For the text-containing cell, return its midpoint in [x, y] coordinate format. 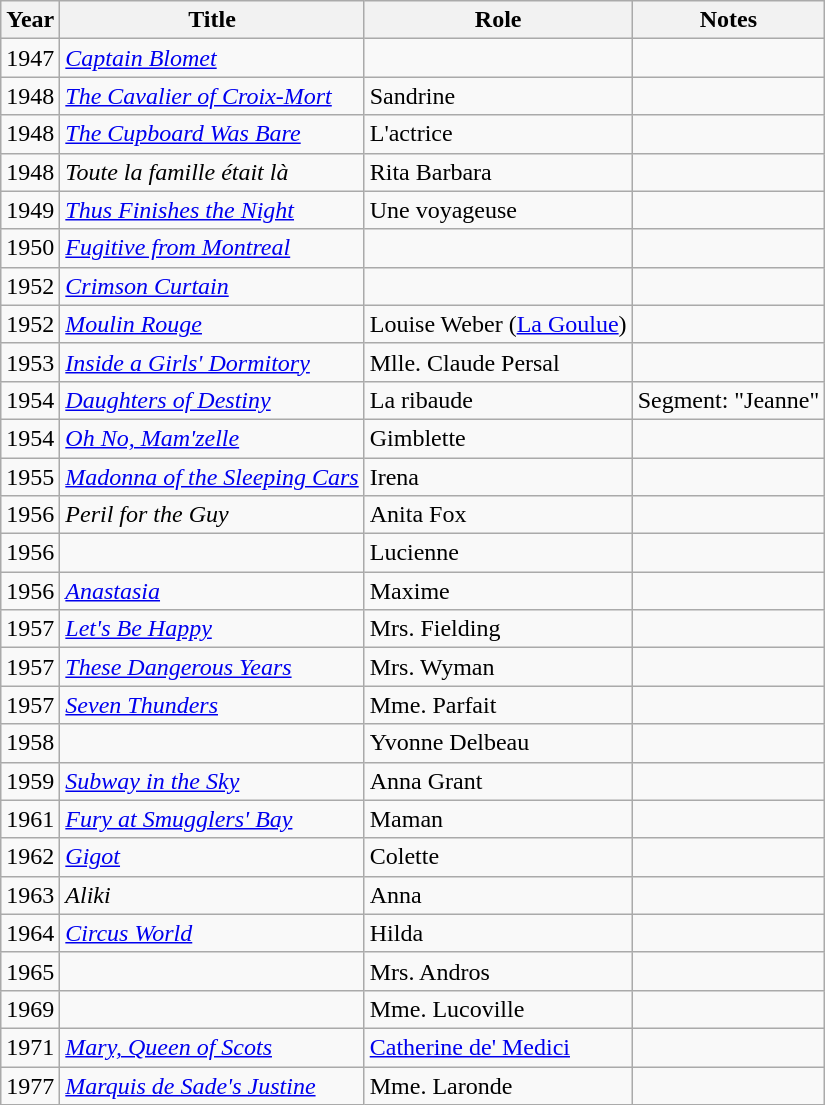
The Cavalier of Croix-Mort [212, 96]
Year [30, 20]
Captain Blomet [212, 58]
Mrs. Wyman [498, 667]
1953 [30, 362]
Mrs. Fielding [498, 629]
Role [498, 20]
Mme. Laronde [498, 1085]
Rita Barbara [498, 172]
Daughters of Destiny [212, 400]
Hilda [498, 933]
Yvonne Delbeau [498, 743]
L'actrice [498, 134]
Irena [498, 477]
1958 [30, 743]
Let's Be Happy [212, 629]
Madonna of the Sleeping Cars [212, 477]
Mlle. Claude Persal [498, 362]
1955 [30, 477]
Maman [498, 819]
The Cupboard Was Bare [212, 134]
Notes [728, 20]
Louise Weber (La Goulue) [498, 324]
Anna [498, 895]
Segment: "Jeanne" [728, 400]
1971 [30, 1047]
Lucienne [498, 553]
1963 [30, 895]
Gigot [212, 857]
Colette [498, 857]
Inside a Girls' Dormitory [212, 362]
Moulin Rouge [212, 324]
Marquis de Sade's Justine [212, 1085]
1959 [30, 781]
Anastasia [212, 591]
Seven Thunders [212, 705]
Mme. Lucoville [498, 1009]
Fury at Smugglers' Bay [212, 819]
Title [212, 20]
Anna Grant [498, 781]
Peril for the Guy [212, 515]
1965 [30, 971]
Crimson Curtain [212, 286]
Catherine de' Medici [498, 1047]
1962 [30, 857]
1950 [30, 248]
Toute la famille était là [212, 172]
Fugitive from Montreal [212, 248]
Mrs. Andros [498, 971]
Anita Fox [498, 515]
Une voyageuse [498, 210]
Aliki [212, 895]
1964 [30, 933]
Thus Finishes the Night [212, 210]
Gimblette [498, 438]
Mme. Parfait [498, 705]
Circus World [212, 933]
1949 [30, 210]
1961 [30, 819]
Mary, Queen of Scots [212, 1047]
Maxime [498, 591]
La ribaude [498, 400]
Subway in the Sky [212, 781]
1977 [30, 1085]
Sandrine [498, 96]
These Dangerous Years [212, 667]
1969 [30, 1009]
1947 [30, 58]
Oh No, Mam'zelle [212, 438]
